For the text-containing cell, return its midpoint in (X, Y) coordinate format. 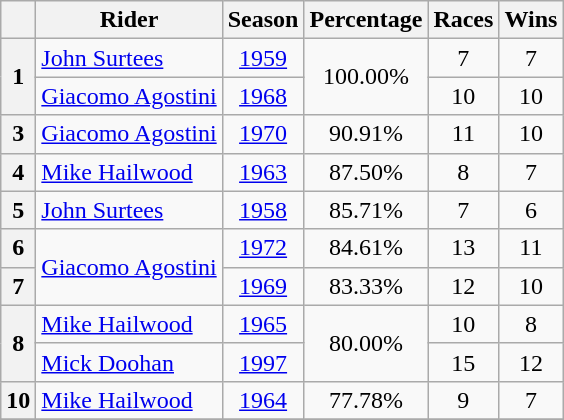
Percentage (366, 20)
4 (18, 172)
1963 (263, 172)
77.78% (366, 400)
1965 (263, 324)
85.71% (366, 210)
80.00% (366, 343)
1972 (263, 248)
1 (18, 77)
90.91% (366, 134)
1970 (263, 134)
1964 (263, 400)
87.50% (366, 172)
Mick Doohan (129, 362)
Races (464, 20)
5 (18, 210)
1959 (263, 58)
3 (18, 134)
15 (464, 362)
1968 (263, 96)
Rider (129, 20)
1997 (263, 362)
84.61% (366, 248)
Season (263, 20)
9 (464, 400)
Wins (531, 20)
83.33% (366, 286)
100.00% (366, 77)
1969 (263, 286)
1958 (263, 210)
13 (464, 248)
